From the cell containing the given text, extract its center point as (X, Y) coordinate. 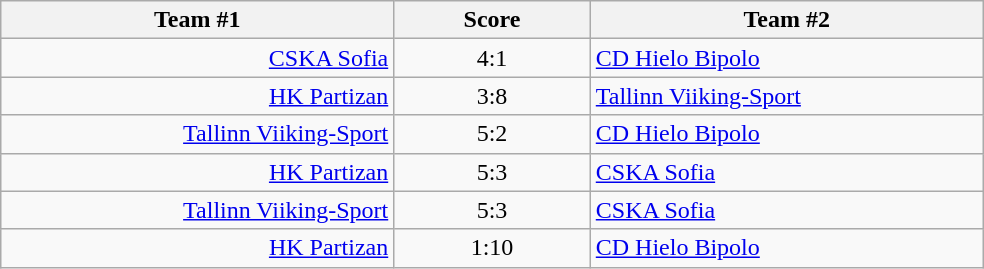
Team #2 (786, 20)
5:2 (492, 134)
Team #1 (198, 20)
4:1 (492, 58)
1:10 (492, 248)
3:8 (492, 96)
Score (492, 20)
